Output the (x, y) coordinate of the center of the cell containing the given text.  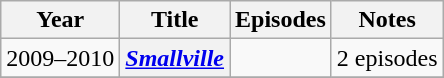
2 episodes (387, 58)
Notes (387, 20)
Smallville (175, 58)
Year (60, 20)
2009–2010 (60, 58)
Title (175, 20)
Episodes (281, 20)
